Output the [x, y] coordinate of the center of the cell containing the given text.  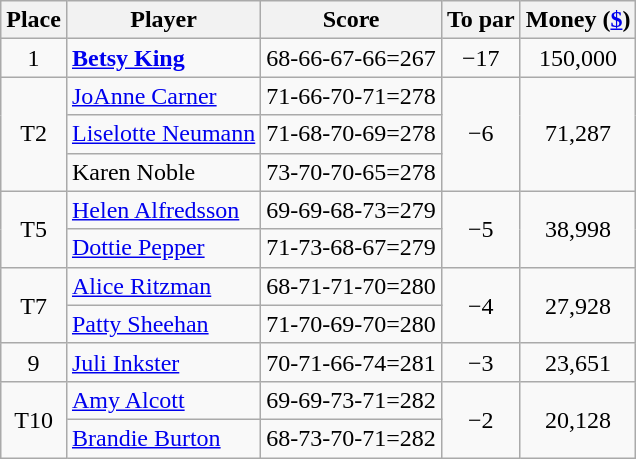
−3 [480, 362]
To par [480, 20]
Place [34, 20]
Liselotte Neumann [163, 134]
Dottie Pepper [163, 248]
−4 [480, 305]
1 [34, 58]
−17 [480, 58]
68-73-70-71=282 [352, 438]
9 [34, 362]
71-70-69-70=280 [352, 324]
150,000 [578, 58]
38,998 [578, 229]
70-71-66-74=281 [352, 362]
Betsy King [163, 58]
Helen Alfredsson [163, 210]
69-69-73-71=282 [352, 400]
T10 [34, 419]
Player [163, 20]
73-70-70-65=278 [352, 172]
T5 [34, 229]
68-71-71-70=280 [352, 286]
−6 [480, 134]
T7 [34, 305]
Juli Inkster [163, 362]
71-66-70-71=278 [352, 96]
20,128 [578, 419]
JoAnne Carner [163, 96]
Amy Alcott [163, 400]
Money ($) [578, 20]
−5 [480, 229]
71,287 [578, 134]
68-66-67-66=267 [352, 58]
Score [352, 20]
−2 [480, 419]
Alice Ritzman [163, 286]
Karen Noble [163, 172]
69-69-68-73=279 [352, 210]
71-68-70-69=278 [352, 134]
71-73-68-67=279 [352, 248]
27,928 [578, 305]
23,651 [578, 362]
T2 [34, 134]
Patty Sheehan [163, 324]
Brandie Burton [163, 438]
